Output the [x, y] coordinate of the center of the cell containing the given text.  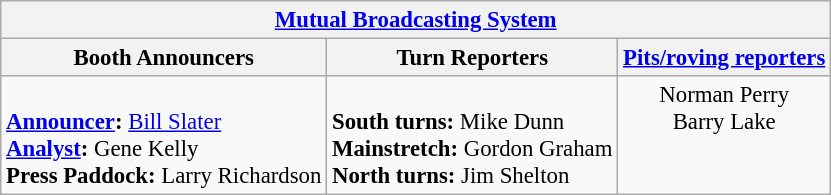
Booth Announcers [164, 58]
Turn Reporters [472, 58]
Announcer: Bill Slater Analyst: Gene Kelly Press Paddock: Larry Richardson [164, 136]
Mutual Broadcasting System [416, 20]
Pits/roving reporters [724, 58]
South turns: Mike Dunn Mainstretch: Gordon Graham North turns: Jim Shelton [472, 136]
Norman PerryBarry Lake [724, 136]
